Extract the (X, Y) coordinate from the center of the cell holding the provided text.  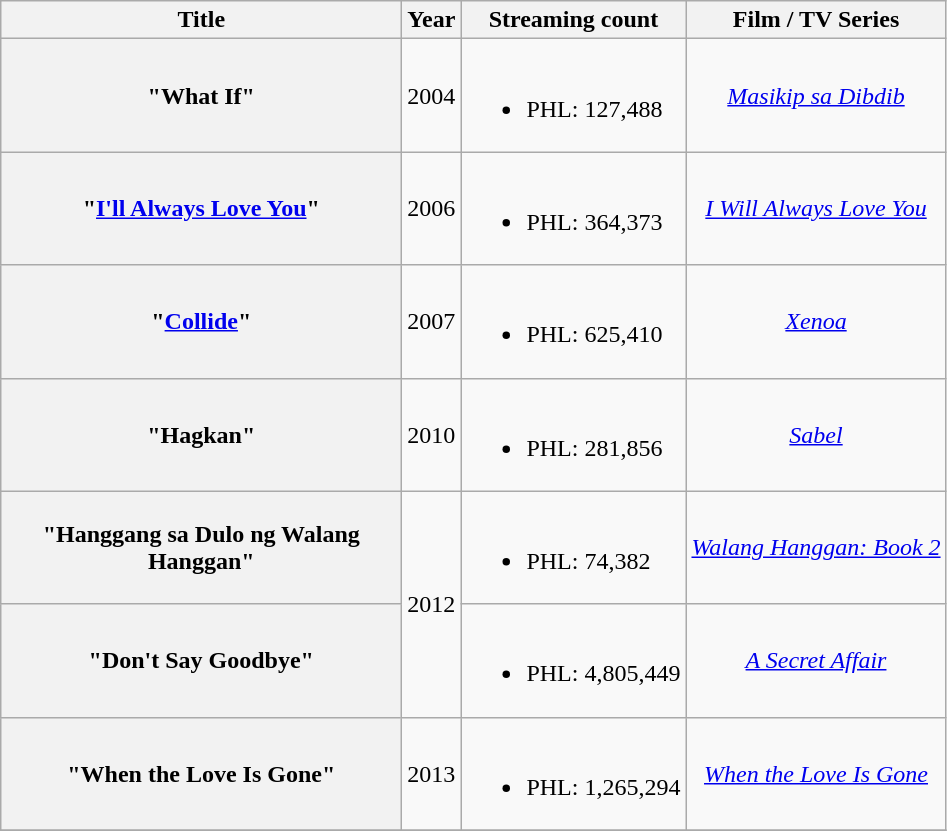
2004 (432, 96)
Title (202, 20)
Film / TV Series (816, 20)
Streaming count (574, 20)
Walang Hanggan: Book 2 (816, 548)
"Don't Say Goodbye" (202, 660)
2006 (432, 208)
A Secret Affair (816, 660)
PHL: 364,373 (574, 208)
I Will Always Love You (816, 208)
"I'll Always Love You" (202, 208)
When the Love Is Gone (816, 774)
Xenoa (816, 322)
PHL: 281,856 (574, 434)
PHL: 74,382 (574, 548)
PHL: 4,805,449 (574, 660)
Year (432, 20)
"When the Love Is Gone" (202, 774)
Masikip sa Dibdib (816, 96)
PHL: 1,265,294 (574, 774)
"Hanggang sa Dulo ng Walang Hanggan" (202, 548)
PHL: 127,488 (574, 96)
2007 (432, 322)
"Hagkan" (202, 434)
PHL: 625,410 (574, 322)
"Collide" (202, 322)
2010 (432, 434)
"What If" (202, 96)
Sabel (816, 434)
2012 (432, 604)
2013 (432, 774)
